Locate the cell with the specified text and output its [x, y] center coordinate. 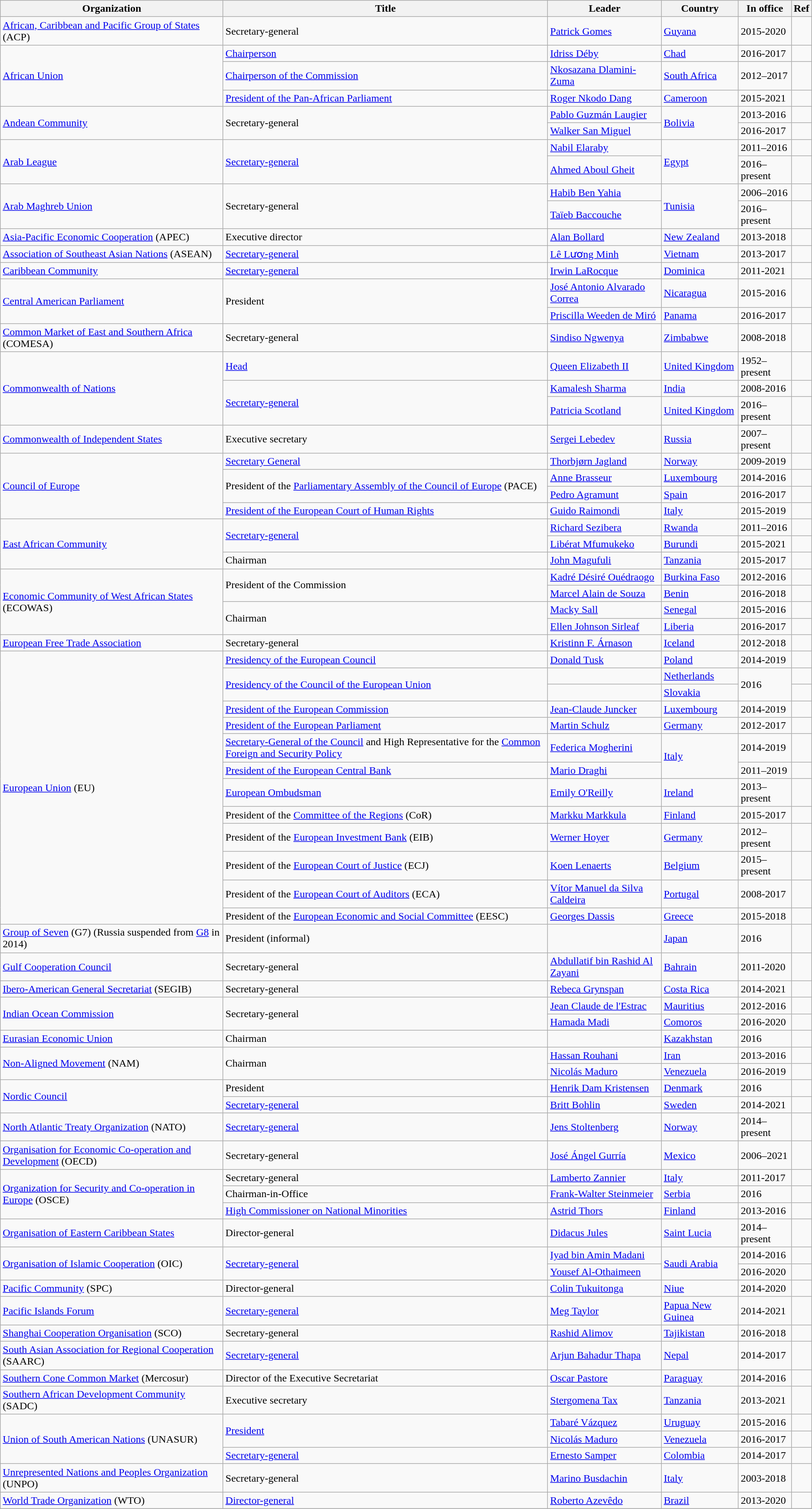
President of the European Economic and Social Committee (EESC) [385, 916]
Saudi Arabia [700, 1264]
2008-2018 [765, 337]
1952–present [765, 366]
Donald Tusk [605, 659]
Iyad bin Amin Madani [605, 1255]
World Trade Organization (WTO) [112, 1500]
President of the European Parliament [385, 726]
2013-2018 [765, 237]
Southern Cone Common Market (Mercosur) [112, 1378]
2016-2019 [765, 1072]
Serbia [700, 1194]
Benin [700, 593]
Roger Nkodo Dang [605, 98]
Costa Rica [700, 989]
Saint Lucia [700, 1233]
Commonwealth of Independent States [112, 439]
Markku Markkula [605, 815]
Sindiso Ngwenya [605, 337]
Poland [700, 659]
Iran [700, 1055]
Tajikistan [700, 1333]
African, Caribbean and Pacific Group of States (ACP) [112, 31]
Patrick Gomes [605, 31]
Secretary-General of the Council and High Representative for the Common Foreign and Security Policy [385, 748]
Sweden [700, 1105]
Kadré Désiré Ouédraogo [605, 577]
Colombia [700, 1456]
Caribbean Community [112, 271]
2013-2021 [765, 1400]
Arab Maghreb Union [112, 206]
President (informal) [385, 939]
Egypt [700, 161]
President of the Parliamentary Assembly of the Council of Europe (PACE) [385, 486]
Uruguay [700, 1423]
Unrepresented Nations and Peoples Organization (UNPO) [112, 1478]
Commonwealth of Nations [112, 388]
Jens Stoltenberg [605, 1127]
Rwanda [700, 527]
Lamberto Zannier [605, 1178]
José Antonio Alvarado Correa [605, 293]
Common Market of East and Southern Africa (COMESA) [112, 337]
Denmark [700, 1088]
Andean Community [112, 123]
Vietnam [700, 254]
Dominica [700, 271]
Brazil [700, 1500]
2009-2019 [765, 462]
South Africa [700, 75]
Organization [112, 9]
Martin Schulz [605, 726]
Bolivia [700, 123]
Netherlands [700, 676]
Slovakia [700, 692]
Japan [700, 939]
2013-2020 [765, 1500]
Shanghai Cooperation Organisation (SCO) [112, 1333]
Anne Brasseur [605, 478]
Portugal [700, 894]
Burundi [700, 544]
2012–present [765, 837]
President of the Committee of the Regions (CoR) [385, 815]
Tabaré Vázquez [605, 1423]
Director of the Executive Secretariat [385, 1378]
Title [385, 9]
North Atlantic Treaty Organization (NATO) [112, 1127]
Idriss Déby [605, 53]
Lê Lương Minh [605, 254]
Head [385, 366]
Liberia [700, 626]
Leader [605, 9]
Nepal [700, 1355]
Presidency of the European Council [385, 659]
Taïeb Baccouche [605, 214]
Union of South American Nations (UNASUR) [112, 1439]
2011-2021 [765, 271]
2003-2018 [765, 1478]
Guyana [700, 31]
Mexico [700, 1155]
Bahrain [700, 966]
European Union (EU) [112, 788]
Guido Raimondi [605, 511]
President of the Commission [385, 585]
Marcel Alain de Souza [605, 593]
High Commissioner on National Minorities [385, 1211]
Marino Busdachin [605, 1478]
Papua New Guinea [700, 1311]
Paraguay [700, 1378]
Ireland [700, 793]
President of the European Commission [385, 709]
Colin Tukuitonga [605, 1288]
2015–present [765, 866]
Comoros [700, 1022]
Queen Elizabeth II [605, 366]
Kristinn F. Árnason [605, 643]
Belgium [700, 866]
Tunisia [700, 206]
Roberto Azevêdo [605, 1500]
John Magufuli [605, 560]
Ellen Johnson Sirleaf [605, 626]
Ref [802, 9]
Council of Europe [112, 486]
2012-2018 [765, 643]
Indian Ocean Commission [112, 1014]
Yousef Al-Othaimeen [605, 1272]
Emily O'Reilly [605, 793]
Jean Claude de l'Estrac [605, 1005]
2011-2017 [765, 1178]
Economic Community of West African States (ECOWAS) [112, 602]
Mauritius [700, 1005]
Koen Lenaerts [605, 866]
Georges Dassis [605, 916]
Federica Mogherini [605, 748]
2011–2019 [765, 770]
Habib Ben Yahia [605, 192]
Asia-Pacific Economic Cooperation (APEC) [112, 237]
Greece [700, 916]
Senegal [700, 610]
Mario Draghi [605, 770]
Gulf Cooperation Council [112, 966]
Non-Aligned Movement (NAM) [112, 1064]
2006–2016 [765, 192]
2008-2016 [765, 388]
Oscar Pastore [605, 1378]
Rebeca Grynspan [605, 989]
Alan Bollard [605, 237]
Chairperson of the Commission [385, 75]
Stergomena Tax [605, 1400]
East African Community [112, 544]
Richard Sezibera [605, 527]
Cameroon [700, 98]
President of the European Court of Auditors (ECA) [385, 894]
Organisation for Economic Co-operation and Development (OECD) [112, 1155]
Chad [700, 53]
India [700, 388]
2012–2017 [765, 75]
Pablo Guzmán Laugier [605, 115]
Presidency of the Council of the European Union [385, 684]
2015-2020 [765, 31]
2008-2017 [765, 894]
President of the European Court of Justice (ECJ) [385, 866]
President of the European Investment Bank (EIB) [385, 837]
President of the European Court of Human Rights [385, 511]
2007–present [765, 439]
African Union [112, 75]
In office [765, 9]
South Asian Association for Regional Cooperation (SAARC) [112, 1355]
Chairperson [385, 53]
Arjun Bahadur Thapa [605, 1355]
Meg Taylor [605, 1311]
Hamada Madi [605, 1022]
Macky Sall [605, 610]
2013–present [765, 793]
Pacific Islands Forum [112, 1311]
Vítor Manuel da Silva Caldeira [605, 894]
Kamalesh Sharma [605, 388]
Eurasian Economic Union [112, 1038]
Nordic Council [112, 1097]
Zimbabwe [700, 337]
Pacific Community (SPC) [112, 1288]
Country [700, 9]
Thorbjørn Jagland [605, 462]
European Ombudsman [385, 793]
Association of Southeast Asian Nations (ASEAN) [112, 254]
2006–2021 [765, 1155]
Russia [700, 439]
Burkina Faso [700, 577]
Pedro Agramunt [605, 494]
Walker San Miguel [605, 131]
President of the European Central Bank [385, 770]
2011-2020 [765, 966]
2015-2018 [765, 916]
José Ángel Gurría [605, 1155]
Werner Hoyer [605, 837]
Libérat Mfumukeko [605, 544]
Southern African Development Community (SADC) [112, 1400]
Nabil Elaraby [605, 147]
Executive director [385, 237]
Hassan Rouhani [605, 1055]
Spain [700, 494]
Nicaragua [700, 293]
Ernesto Samper [605, 1456]
Secretary General [385, 462]
Chairman-in-Office [385, 1194]
Group of Seven (G7) (Russia suspended from G8 in 2014) [112, 939]
Ahmed Aboul Gheit [605, 170]
Kazakhstan [700, 1038]
2012-2017 [765, 726]
Abdullatif bin Rashid Al Zayani [605, 966]
Niue [700, 1288]
Nkosazana Dlamini-Zuma [605, 75]
Patricia Scotland [605, 410]
Astrid Thors [605, 1211]
Henrik Dam Kristensen [605, 1088]
Organization for Security and Co-operation in Europe (OSCE) [112, 1194]
Priscilla Weeden de Miró [605, 315]
New Zealand [700, 237]
European Free Trade Association [112, 643]
Rashid Alimov [605, 1333]
Organisation of Islamic Cooperation (OIC) [112, 1264]
Didacus Jules [605, 1233]
2015-2019 [765, 511]
Panama [700, 315]
Organisation of Eastern Caribbean States [112, 1233]
Britt Bohlin [605, 1105]
2014-2020 [765, 1288]
Arab League [112, 161]
Jean-Claude Juncker [605, 709]
2013-2017 [765, 254]
Irwin LaRocque [605, 271]
Ibero-American General Secretariat (SEGIB) [112, 989]
President of the Pan-African Parliament [385, 98]
Iceland [700, 643]
Frank-Walter Steinmeier [605, 1194]
Sergei Lebedev [605, 439]
Central American Parliament [112, 301]
